Find where the given text appears and provide that cell's center as [x, y] coordinate. 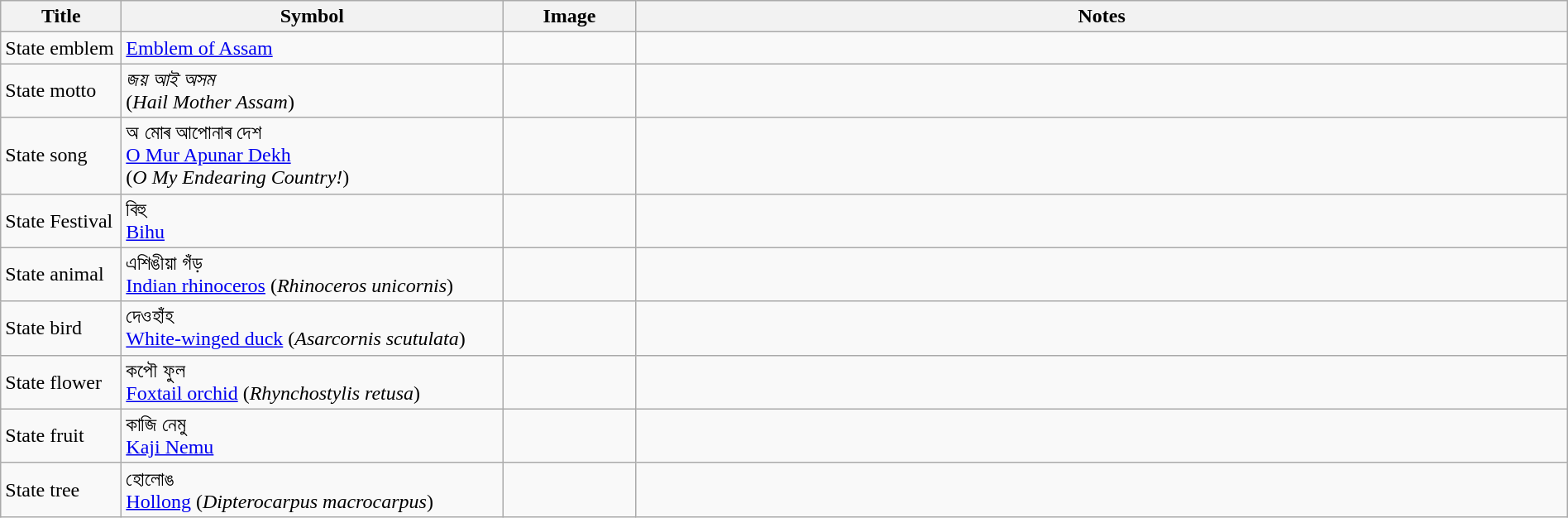
বিহু Bihu [313, 220]
State bird [61, 328]
Symbol [313, 17]
Notes [1102, 17]
State tree [61, 490]
State fruit [61, 435]
State Festival [61, 220]
State animal [61, 275]
কপৌ ফুল Foxtail orchid (Rhynchostylis retusa) [313, 382]
জয় আই অসম (Hail Mother Assam) [313, 91]
State motto [61, 91]
হোলোঙ Hollong (Dipterocarpus macrocarpus) [313, 490]
কাজি নেমু Kaji Nemu [313, 435]
এশিঙীয়া গঁড় Indian rhinoceros (Rhinoceros unicornis) [313, 275]
State flower [61, 382]
অ মোৰ আপোনাৰ দেশO Mur Apunar Dekh (O My Endearing Country!) [313, 156]
State song [61, 156]
Image [569, 17]
Title [61, 17]
State emblem [61, 48]
দেওহাঁহ White-winged duck (Asarcornis scutulata) [313, 328]
Emblem of Assam [313, 48]
